Locate the cell with the specified text and output its (x, y) center coordinate. 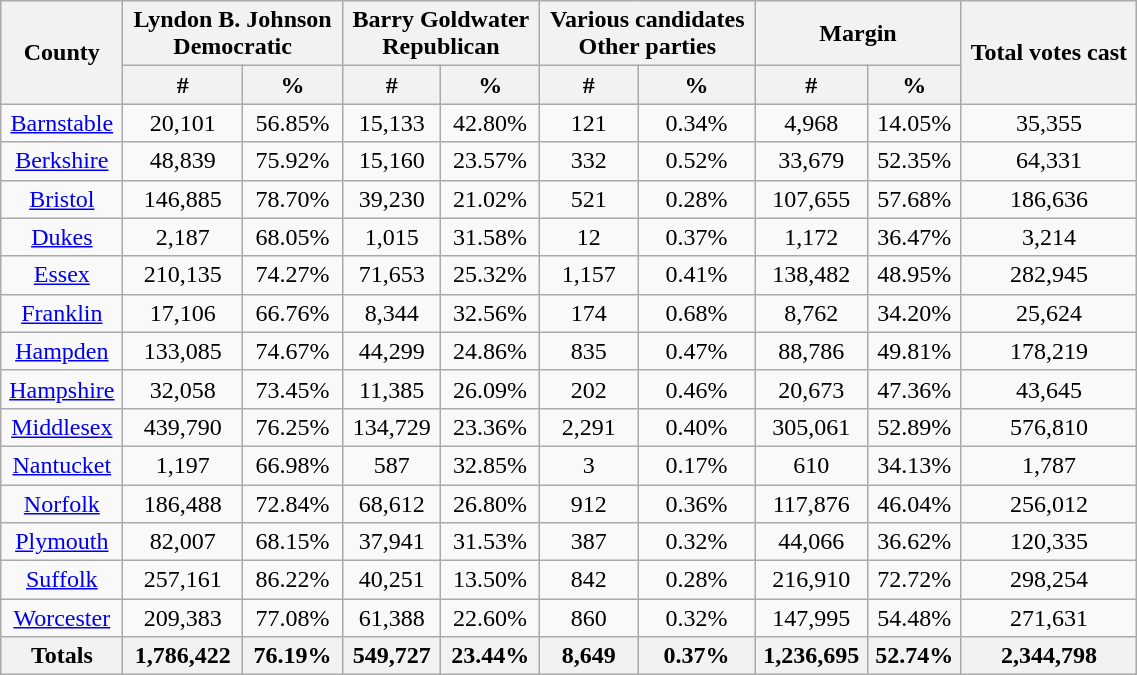
835 (588, 351)
County (62, 52)
610 (811, 465)
88,786 (811, 351)
0.46% (696, 389)
Totals (62, 656)
34.20% (914, 313)
Middlesex (62, 427)
Barry GoldwaterRepublican (440, 34)
20,101 (183, 123)
209,383 (183, 618)
147,995 (811, 618)
23.44% (490, 656)
1,172 (811, 237)
Total votes cast (1049, 52)
12 (588, 237)
Various candidatesOther parties (647, 34)
20,673 (811, 389)
23.57% (490, 161)
42.80% (490, 123)
1,157 (588, 275)
0.34% (696, 123)
57.68% (914, 199)
0.17% (696, 465)
8,344 (391, 313)
61,388 (391, 618)
178,219 (1049, 351)
72.72% (914, 580)
1,786,422 (183, 656)
Margin (858, 34)
25.32% (490, 275)
133,085 (183, 351)
549,727 (391, 656)
0.47% (696, 351)
73.45% (293, 389)
77.08% (293, 618)
14.05% (914, 123)
82,007 (183, 542)
0.68% (696, 313)
33,679 (811, 161)
Plymouth (62, 542)
298,254 (1049, 580)
Norfolk (62, 503)
11,385 (391, 389)
3,214 (1049, 237)
1,015 (391, 237)
2,187 (183, 237)
37,941 (391, 542)
47.36% (914, 389)
75.92% (293, 161)
46.04% (914, 503)
Nantucket (62, 465)
74.67% (293, 351)
186,488 (183, 503)
216,910 (811, 580)
138,482 (811, 275)
8,762 (811, 313)
860 (588, 618)
2,291 (588, 427)
25,624 (1049, 313)
912 (588, 503)
842 (588, 580)
4,968 (811, 123)
0.40% (696, 427)
17,106 (183, 313)
32.85% (490, 465)
117,876 (811, 503)
23.36% (490, 427)
32,058 (183, 389)
86.22% (293, 580)
39,230 (391, 199)
68.05% (293, 237)
305,061 (811, 427)
576,810 (1049, 427)
52.89% (914, 427)
74.27% (293, 275)
3 (588, 465)
Suffolk (62, 580)
521 (588, 199)
48.95% (914, 275)
36.62% (914, 542)
76.19% (293, 656)
120,335 (1049, 542)
Bristol (62, 199)
2,344,798 (1049, 656)
66.98% (293, 465)
24.86% (490, 351)
56.85% (293, 123)
1,197 (183, 465)
48,839 (183, 161)
107,655 (811, 199)
78.70% (293, 199)
Worcester (62, 618)
Barnstable (62, 123)
64,331 (1049, 161)
32.56% (490, 313)
Lyndon B. JohnsonDemocratic (233, 34)
121 (588, 123)
21.02% (490, 199)
44,066 (811, 542)
186,636 (1049, 199)
15,160 (391, 161)
76.25% (293, 427)
0.52% (696, 161)
257,161 (183, 580)
66.76% (293, 313)
68,612 (391, 503)
68.15% (293, 542)
31.58% (490, 237)
71,653 (391, 275)
26.80% (490, 503)
174 (588, 313)
49.81% (914, 351)
202 (588, 389)
22.60% (490, 618)
34.13% (914, 465)
146,885 (183, 199)
36.47% (914, 237)
44,299 (391, 351)
134,729 (391, 427)
Dukes (62, 237)
13.50% (490, 580)
52.74% (914, 656)
0.41% (696, 275)
52.35% (914, 161)
332 (588, 161)
Hampden (62, 351)
387 (588, 542)
35,355 (1049, 123)
72.84% (293, 503)
210,135 (183, 275)
40,251 (391, 580)
587 (391, 465)
1,787 (1049, 465)
31.53% (490, 542)
439,790 (183, 427)
256,012 (1049, 503)
0.36% (696, 503)
8,649 (588, 656)
15,133 (391, 123)
54.48% (914, 618)
43,645 (1049, 389)
Hampshire (62, 389)
1,236,695 (811, 656)
271,631 (1049, 618)
282,945 (1049, 275)
Essex (62, 275)
Berkshire (62, 161)
26.09% (490, 389)
Franklin (62, 313)
